Identify which cell holds the provided text, then report its [x, y] central coordinate. 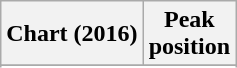
Peak position [189, 34]
Chart (2016) [72, 34]
